Search for the cell housing the specified text and yield its (X, Y) center coordinate. 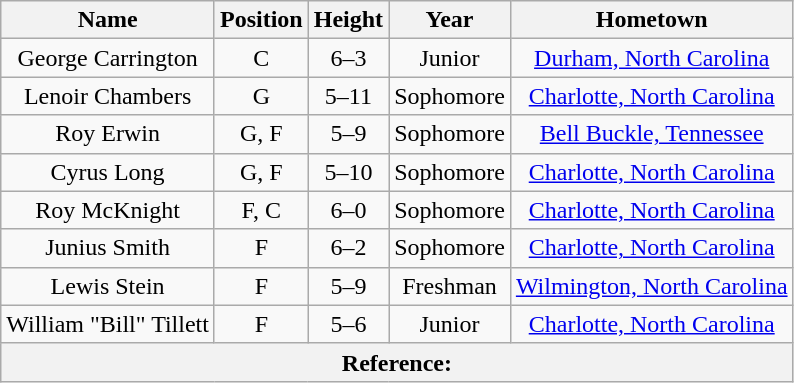
5–6 (348, 324)
Durham, North Carolina (652, 58)
Name (108, 20)
6–0 (348, 210)
Year (450, 20)
5–10 (348, 172)
Cyrus Long (108, 172)
6–3 (348, 58)
Roy McKnight (108, 210)
George Carrington (108, 58)
Lewis Stein (108, 286)
6–2 (348, 248)
Freshman (450, 286)
Junius Smith (108, 248)
F, C (261, 210)
5–11 (348, 96)
C (261, 58)
Hometown (652, 20)
G (261, 96)
Position (261, 20)
Height (348, 20)
William "Bill" Tillett (108, 324)
Wilmington, North Carolina (652, 286)
Roy Erwin (108, 134)
Reference: (397, 362)
Lenoir Chambers (108, 96)
Bell Buckle, Tennessee (652, 134)
